For the text-containing cell, return its midpoint in [x, y] coordinate format. 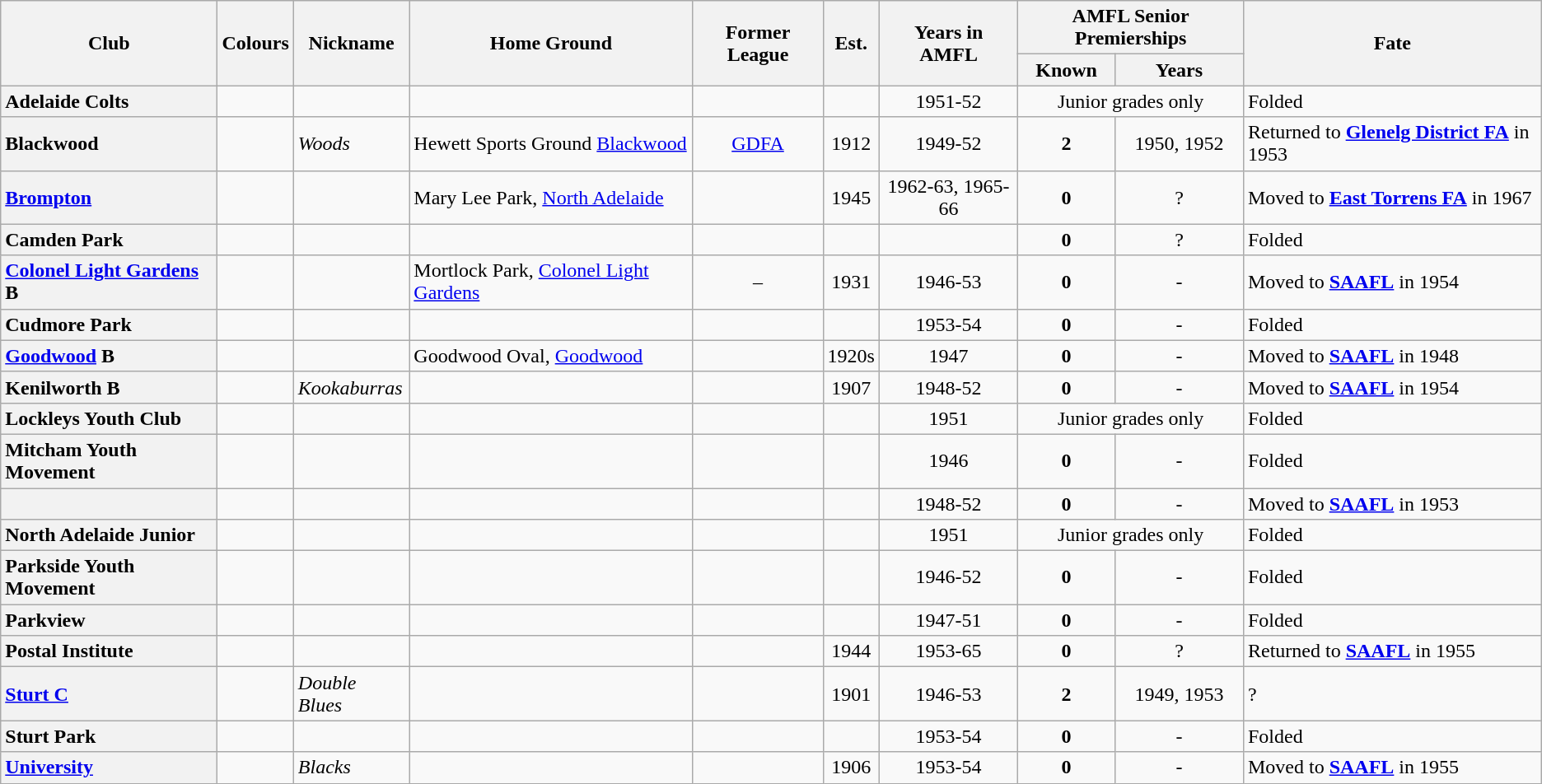
Moved to SAAFL in 1948 [1392, 356]
1920s [851, 356]
1944 [851, 651]
AMFL Senior Premierships [1131, 28]
Double Blues [351, 693]
Camden Park [109, 240]
1953-65 [948, 651]
Sturt C [109, 693]
Kenilworth B [109, 387]
GDFA [758, 143]
Adelaide Colts [109, 101]
Moved to SAAFL in 1953 [1392, 503]
Sturt Park [109, 736]
1901 [851, 693]
1949, 1953 [1179, 693]
Returned to SAAFL in 1955 [1392, 651]
Fate [1392, 43]
University [109, 768]
Postal Institute [109, 651]
Home Ground [551, 43]
1951-52 [948, 101]
Returned to Glenelg District FA in 1953 [1392, 143]
Cudmore Park [109, 324]
Moved to East Torrens FA in 1967 [1392, 198]
Parkside Youth Movement [109, 578]
Former League [758, 43]
Colonel Light Gardens B [109, 282]
1931 [851, 282]
Years [1179, 70]
1912 [851, 143]
1949-52 [948, 143]
Blacks [351, 768]
Parkview [109, 620]
Est. [851, 43]
1946-52 [948, 578]
1947-51 [948, 620]
– [758, 282]
Goodwood B [109, 356]
Lockleys Youth Club [109, 418]
Years in AMFL [948, 43]
1946 [948, 461]
Nickname [351, 43]
Known [1067, 70]
1945 [851, 198]
Colours [255, 43]
Goodwood Oval, Goodwood [551, 356]
Blackwood [109, 143]
North Adelaide Junior [109, 535]
Mortlock Park, Colonel Light Gardens [551, 282]
1907 [851, 387]
Hewett Sports Ground Blackwood [551, 143]
Mary Lee Park, North Adelaide [551, 198]
1962-63, 1965-66 [948, 198]
1906 [851, 768]
Kookaburras [351, 387]
1950, 1952 [1179, 143]
Moved to SAAFL in 1955 [1392, 768]
Club [109, 43]
Brompton [109, 198]
Mitcham Youth Movement [109, 461]
1947 [948, 356]
Woods [351, 143]
